Determine the (X, Y) coordinate at the center of the cell enclosing the given text.  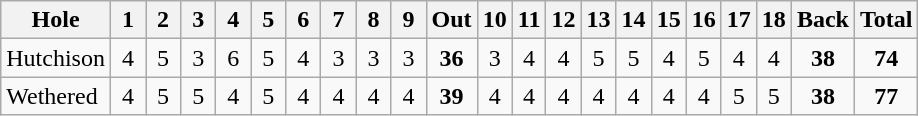
Hutchison (56, 58)
77 (886, 96)
36 (452, 58)
15 (668, 20)
8 (374, 20)
Out (452, 20)
7 (338, 20)
16 (704, 20)
14 (634, 20)
10 (494, 20)
Total (886, 20)
13 (598, 20)
9 (408, 20)
1 (128, 20)
Wethered (56, 96)
Hole (56, 20)
11 (529, 20)
12 (564, 20)
2 (164, 20)
Back (822, 20)
18 (774, 20)
17 (738, 20)
74 (886, 58)
39 (452, 96)
